Identify which cell holds the provided text, then report its [x, y] central coordinate. 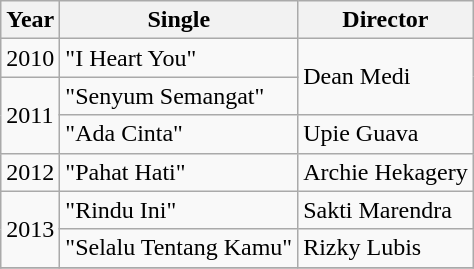
Archie Hekagery [386, 172]
Rizky Lubis [386, 248]
2012 [30, 172]
"I Heart You" [179, 58]
Dean Medi [386, 77]
Sakti Marendra [386, 210]
"Senyum Semangat" [179, 96]
"Ada Cinta" [179, 134]
"Rindu Ini" [179, 210]
2013 [30, 229]
Upie Guava [386, 134]
Single [179, 20]
Director [386, 20]
"Pahat Hati" [179, 172]
2010 [30, 58]
Year [30, 20]
2011 [30, 115]
"Selalu Tentang Kamu" [179, 248]
